From the cell containing the given text, extract its center point as [X, Y] coordinate. 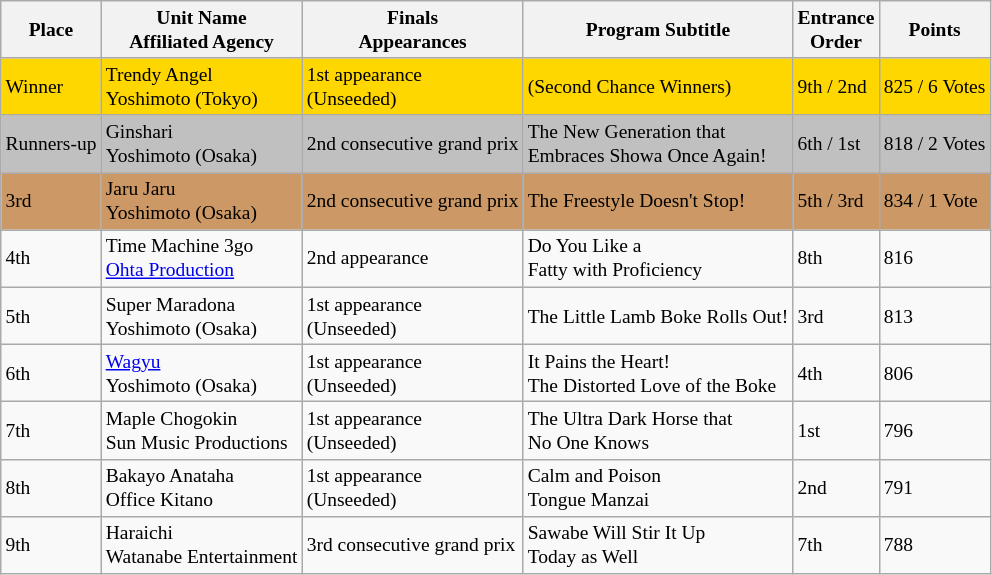
The Ultra Dark Horse thatNo One Knows [658, 430]
FinalsAppearances [412, 30]
5th / 3rd [836, 202]
HaraichiWatanabe Entertainment [202, 544]
WagyuYoshimoto (Osaka) [202, 372]
816 [934, 258]
Calm and PoisonTongue Manzai [658, 488]
791 [934, 488]
EntranceOrder [836, 30]
806 [934, 372]
1st [836, 430]
Sawabe Will Stir It UpToday as Well [658, 544]
Program Subtitle [658, 30]
796 [934, 430]
9th / 2nd [836, 86]
Do You Like aFatty with Proficiency [658, 258]
Jaru JaruYoshimoto (Osaka) [202, 202]
5th [51, 316]
Time Machine 3goOhta Production [202, 258]
6th / 1st [836, 144]
Maple ChogokinSun Music Productions [202, 430]
Points [934, 30]
825 / 6 Votes [934, 86]
834 / 1 Vote [934, 202]
It Pains the Heart!The Distorted Love of the Boke [658, 372]
2nd appearance [412, 258]
The New Generation thatEmbraces Showa Once Again! [658, 144]
818 / 2 Votes [934, 144]
Winner [51, 86]
Place [51, 30]
2nd [836, 488]
Trendy AngelYoshimoto (Tokyo) [202, 86]
788 [934, 544]
Unit NameAffiliated Agency [202, 30]
GinshariYoshimoto (Osaka) [202, 144]
The Little Lamb Boke Rolls Out! [658, 316]
6th [51, 372]
The Freestyle Doesn't Stop! [658, 202]
Runners-up [51, 144]
Super MaradonaYoshimoto (Osaka) [202, 316]
Bakayo AnatahaOffice Kitano [202, 488]
9th [51, 544]
813 [934, 316]
3rd consecutive grand prix [412, 544]
(Second Chance Winners) [658, 86]
